Locate the cell with the specified text and output its [x, y] center coordinate. 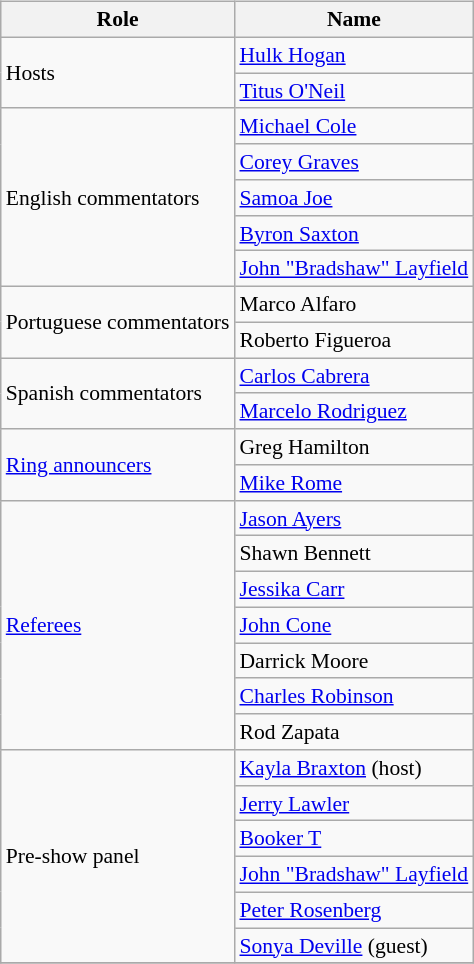
Sonya Deville (guest) [354, 946]
Portuguese commentators [118, 322]
Marco Alfaro [354, 305]
Marcelo Rodriguez [354, 411]
Hulk Hogan [354, 55]
Pre-show panel [118, 857]
Name [354, 20]
Jason Ayers [354, 518]
English commentators [118, 197]
Booker T [354, 839]
Role [118, 20]
Titus O'Neil [354, 91]
Spanish commentators [118, 394]
Hosts [118, 72]
Referees [118, 624]
Rod Zapata [354, 732]
Michael Cole [354, 126]
Samoa Joe [354, 198]
Darrick Moore [354, 661]
Mike Rome [354, 483]
Ring announcers [118, 464]
Peter Rosenberg [354, 910]
Greg Hamilton [354, 447]
Kayla Braxton (host) [354, 768]
Jerry Lawler [354, 803]
Roberto Figueroa [354, 340]
Jessika Carr [354, 590]
Shawn Bennett [354, 554]
Carlos Cabrera [354, 376]
John Cone [354, 625]
Charles Robinson [354, 696]
Corey Graves [354, 162]
Byron Saxton [354, 233]
